Detect which cell encompasses the target text, then output its [X, Y] center coordinate. 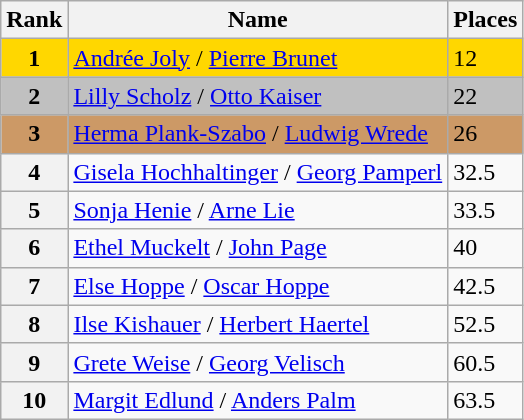
Margit Edlund / Anders Palm [258, 400]
8 [34, 324]
1 [34, 58]
Ethel Muckelt / John Page [258, 248]
Sonja Henie / Arne Lie [258, 210]
9 [34, 362]
Andrée Joly / Pierre Brunet [258, 58]
52.5 [486, 324]
Lilly Scholz / Otto Kaiser [258, 96]
2 [34, 96]
33.5 [486, 210]
3 [34, 134]
10 [34, 400]
Places [486, 20]
32.5 [486, 172]
Grete Weise / Georg Velisch [258, 362]
5 [34, 210]
40 [486, 248]
Gisela Hochhaltinger / Georg Pamperl [258, 172]
22 [486, 96]
7 [34, 286]
60.5 [486, 362]
42.5 [486, 286]
Herma Plank-Szabo / Ludwig Wrede [258, 134]
12 [486, 58]
Rank [34, 20]
26 [486, 134]
Else Hoppe / Oscar Hoppe [258, 286]
Ilse Kishauer / Herbert Haertel [258, 324]
Name [258, 20]
4 [34, 172]
63.5 [486, 400]
6 [34, 248]
